Capture the cell that displays the provided text and extract its (X, Y) central coordinate. 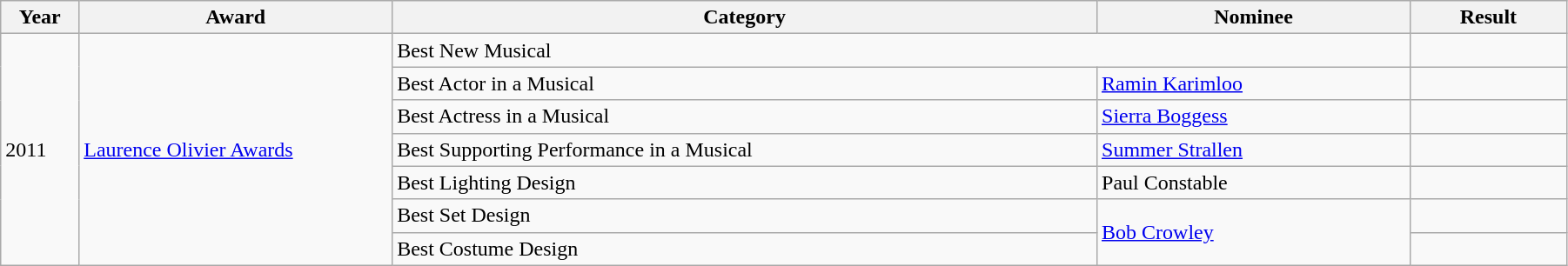
Laurence Olivier Awards (236, 150)
Nominee (1254, 17)
Ramin Karimloo (1254, 83)
Best Lighting Design (745, 183)
Best New Musical (901, 50)
Bob Crowley (1254, 232)
Sierra Boggess (1254, 116)
Summer Strallen (1254, 150)
2011 (40, 150)
Category (745, 17)
Best Supporting Performance in a Musical (745, 150)
Best Actor in a Musical (745, 83)
Best Actress in a Musical (745, 116)
Paul Constable (1254, 183)
Best Costume Design (745, 249)
Year (40, 17)
Award (236, 17)
Best Set Design (745, 216)
Result (1488, 17)
